Return (x, y) of the center of cell containing provided text 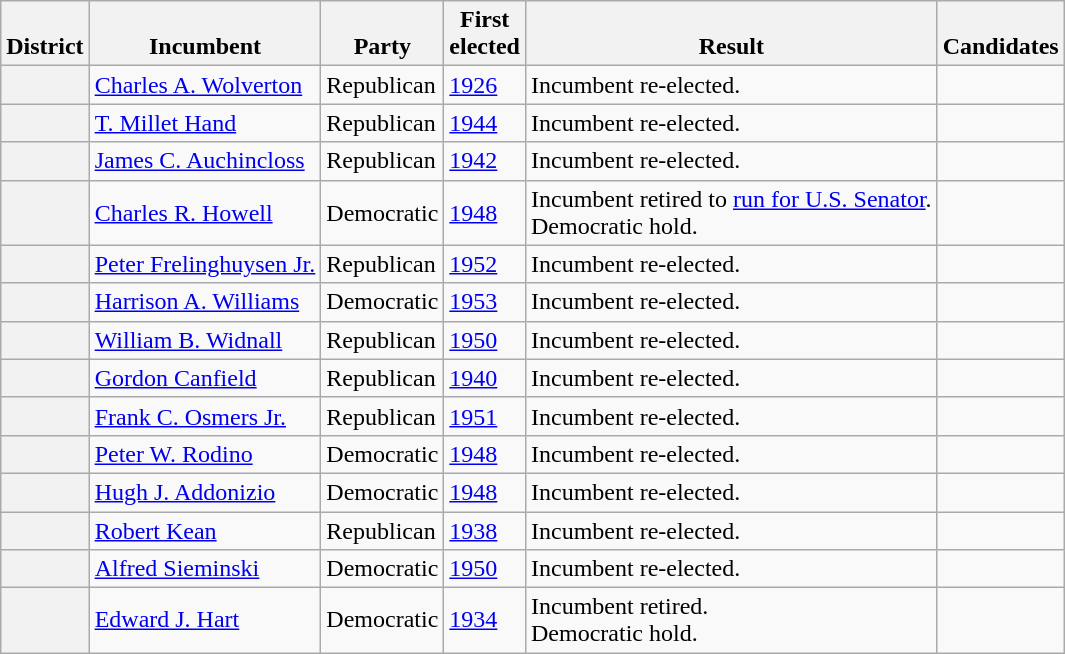
Harrison A. Williams (205, 302)
Edward J. Hart (205, 620)
Peter W. Rodino (205, 454)
Gordon Canfield (205, 378)
T. Millet Hand (205, 123)
1953 (485, 302)
1940 (485, 378)
Result (731, 34)
James C. Auchincloss (205, 161)
Charles R. Howell (205, 212)
District (45, 34)
Incumbent retired.Democratic hold. (731, 620)
1944 (485, 123)
1942 (485, 161)
1934 (485, 620)
Incumbent (205, 34)
Hugh J. Addonizio (205, 492)
1926 (485, 85)
Robert Kean (205, 531)
Peter Frelinghuysen Jr. (205, 264)
1938 (485, 531)
Candidates (1000, 34)
Frank C. Osmers Jr. (205, 416)
William B. Widnall (205, 340)
Alfred Sieminski (205, 569)
Incumbent retired to run for U.S. Senator.Democratic hold. (731, 212)
Firstelected (485, 34)
Charles A. Wolverton (205, 85)
1952 (485, 264)
1951 (485, 416)
Party (382, 34)
